Pinpoint the cell where the given text exists, returning its (X, Y) midpoint coordinate. 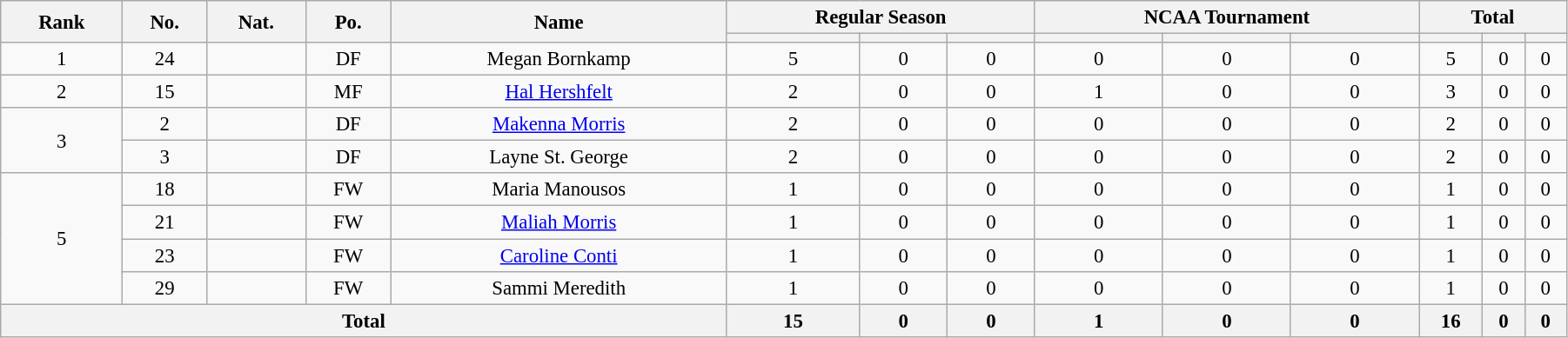
Hal Hershfelt (559, 92)
18 (165, 190)
Megan Bornkamp (559, 59)
Po. (348, 22)
MF (348, 92)
Regular Season (881, 17)
Layne St. George (559, 157)
23 (165, 255)
16 (1451, 321)
Sammi Meredith (559, 288)
NCAA Tournament (1227, 17)
Rank (62, 22)
Maliah Morris (559, 222)
Makenna Morris (559, 124)
Caroline Conti (559, 255)
No. (165, 22)
29 (165, 288)
21 (165, 222)
Maria Manousos (559, 190)
24 (165, 59)
Nat. (257, 22)
Name (559, 22)
